Output the [X, Y] coordinate of the center of the cell containing the given text.  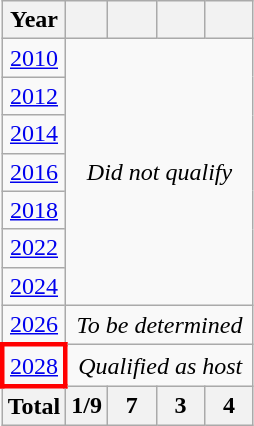
2022 [34, 248]
Qualified as host [160, 366]
To be determined [160, 325]
2018 [34, 210]
7 [132, 406]
Total [34, 406]
2026 [34, 325]
1/9 [87, 406]
Year [34, 20]
2014 [34, 134]
2024 [34, 286]
Did not qualify [160, 172]
2028 [34, 366]
3 [180, 406]
4 [230, 406]
2010 [34, 58]
2016 [34, 172]
2012 [34, 96]
